Pinpoint the cell where the given text exists, returning its (x, y) midpoint coordinate. 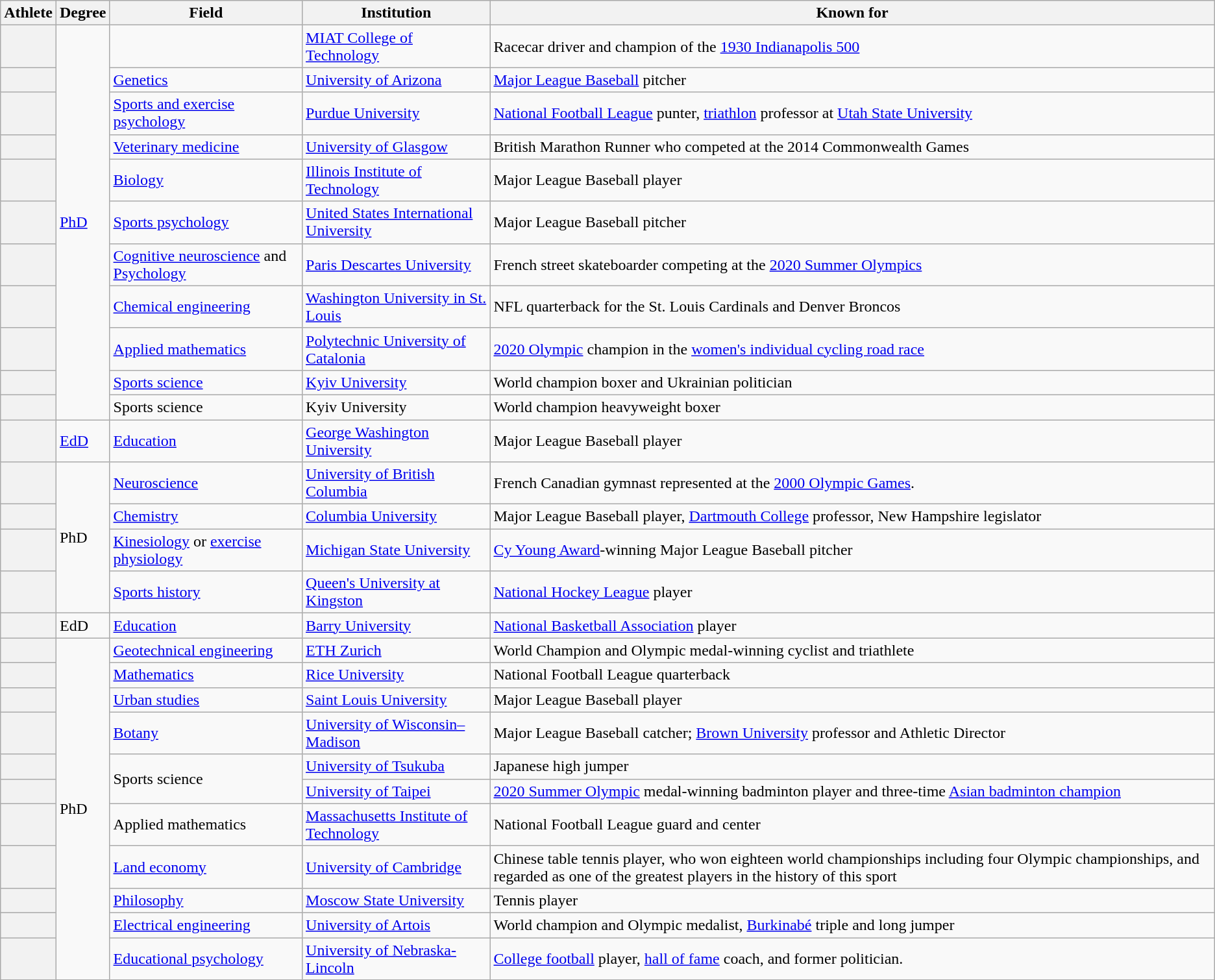
Purdue University (396, 113)
Electrical engineering (206, 925)
Saint Louis University (396, 700)
Biology (206, 180)
University of Wisconsin–Madison (396, 733)
Illinois Institute of Technology (396, 180)
Queen's University at Kingston (396, 592)
Sports psychology (206, 222)
Field (206, 13)
Polytechnic University of Catalonia (396, 349)
National Hockey League player (852, 592)
Chemistry (206, 517)
University of Taipei (396, 791)
Genetics (206, 80)
Neuroscience (206, 483)
Institution (396, 13)
Botany (206, 733)
National Football League punter, triathlon professor at Utah State University (852, 113)
ETH Zurich (396, 650)
Known for (852, 13)
Barry University (396, 626)
Rice University (396, 675)
University of Nebraska-Lincoln (396, 958)
Geotechnical engineering (206, 650)
Major League Baseball catcher; Brown University professor and Athletic Director (852, 733)
Massachusetts Institute of Technology (396, 824)
Philosophy (206, 900)
NFL quarterback for the St. Louis Cardinals and Denver Broncos (852, 306)
National Football League guard and center (852, 824)
World champion heavyweight boxer (852, 407)
George Washington University (396, 440)
World champion and Olympic medalist, Burkinabé triple and long jumper (852, 925)
MIAT College of Technology (396, 47)
National Basketball Association player (852, 626)
British Marathon Runner who competed at the 2014 Commonwealth Games (852, 147)
National Football League quarterback (852, 675)
University of Cambridge (396, 867)
Racecar driver and champion of the 1930 Indianapolis 500 (852, 47)
Tennis player (852, 900)
Columbia University (396, 517)
Cognitive neuroscience and Psychology (206, 265)
Veterinary medicine (206, 147)
Mathematics (206, 675)
Chemical engineering (206, 306)
University of Glasgow (396, 147)
Sports history (206, 592)
Washington University in St. Louis (396, 306)
Athlete (29, 13)
French Canadian gymnast represented at the 2000 Olympic Games. (852, 483)
Educational psychology (206, 958)
Japanese high jumper (852, 766)
2020 Olympic champion in the women's individual cycling road race (852, 349)
United States International University (396, 222)
Major League Baseball player, Dartmouth College professor, New Hampshire legislator (852, 517)
World champion boxer and Ukrainian politician (852, 382)
Urban studies (206, 700)
Kinesiology or exercise physiology (206, 550)
University of British Columbia (396, 483)
University of Artois (396, 925)
French street skateboarder competing at the 2020 Summer Olympics (852, 265)
Degree (83, 13)
University of Tsukuba (396, 766)
Michigan State University (396, 550)
Land economy (206, 867)
University of Arizona (396, 80)
2020 Summer Olympic medal-winning badminton player and three-time Asian badminton champion (852, 791)
Cy Young Award-winning Major League Baseball pitcher (852, 550)
College football player, hall of fame coach, and former politician. (852, 958)
Paris Descartes University (396, 265)
Sports and exercise psychology (206, 113)
Moscow State University (396, 900)
World Champion and Olympic medal-winning cyclist and triathlete (852, 650)
